Determine the [X, Y] coordinate at the center of the cell enclosing the given text.  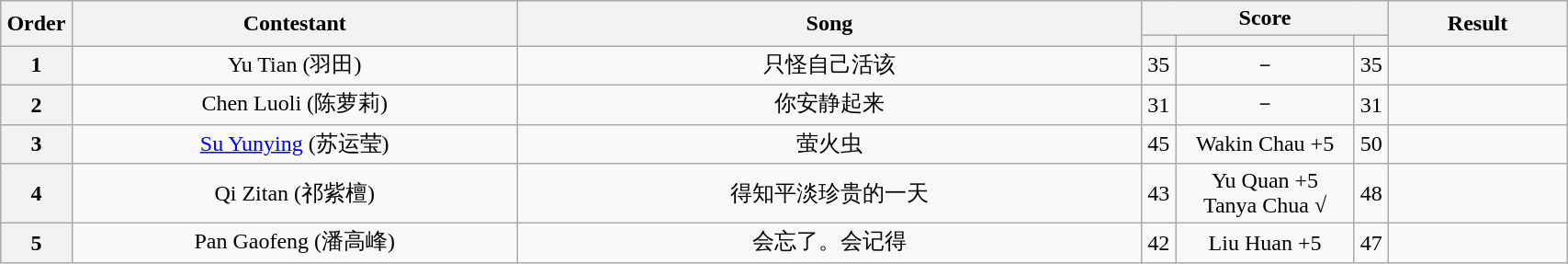
48 [1371, 193]
1 [37, 66]
Wakin Chau +5 [1265, 143]
Contestant [294, 24]
4 [37, 193]
Yu Quan +5Tanya Chua √ [1265, 193]
只怪自己活该 [829, 66]
会忘了。会记得 [829, 243]
Result [1477, 24]
萤火虫 [829, 143]
你安静起来 [829, 105]
50 [1371, 143]
43 [1159, 193]
3 [37, 143]
Pan Gaofeng (潘高峰) [294, 243]
Song [829, 24]
45 [1159, 143]
Qi Zitan (祁紫檀) [294, 193]
得知平淡珍贵的一天 [829, 193]
Su Yunying (苏运莹) [294, 143]
47 [1371, 243]
Liu Huan +5 [1265, 243]
Score [1266, 18]
2 [37, 105]
Chen Luoli (陈萝莉) [294, 105]
5 [37, 243]
Order [37, 24]
Yu Tian (羽田) [294, 66]
42 [1159, 243]
